Search for the cell housing the specified text and yield its (X, Y) center coordinate. 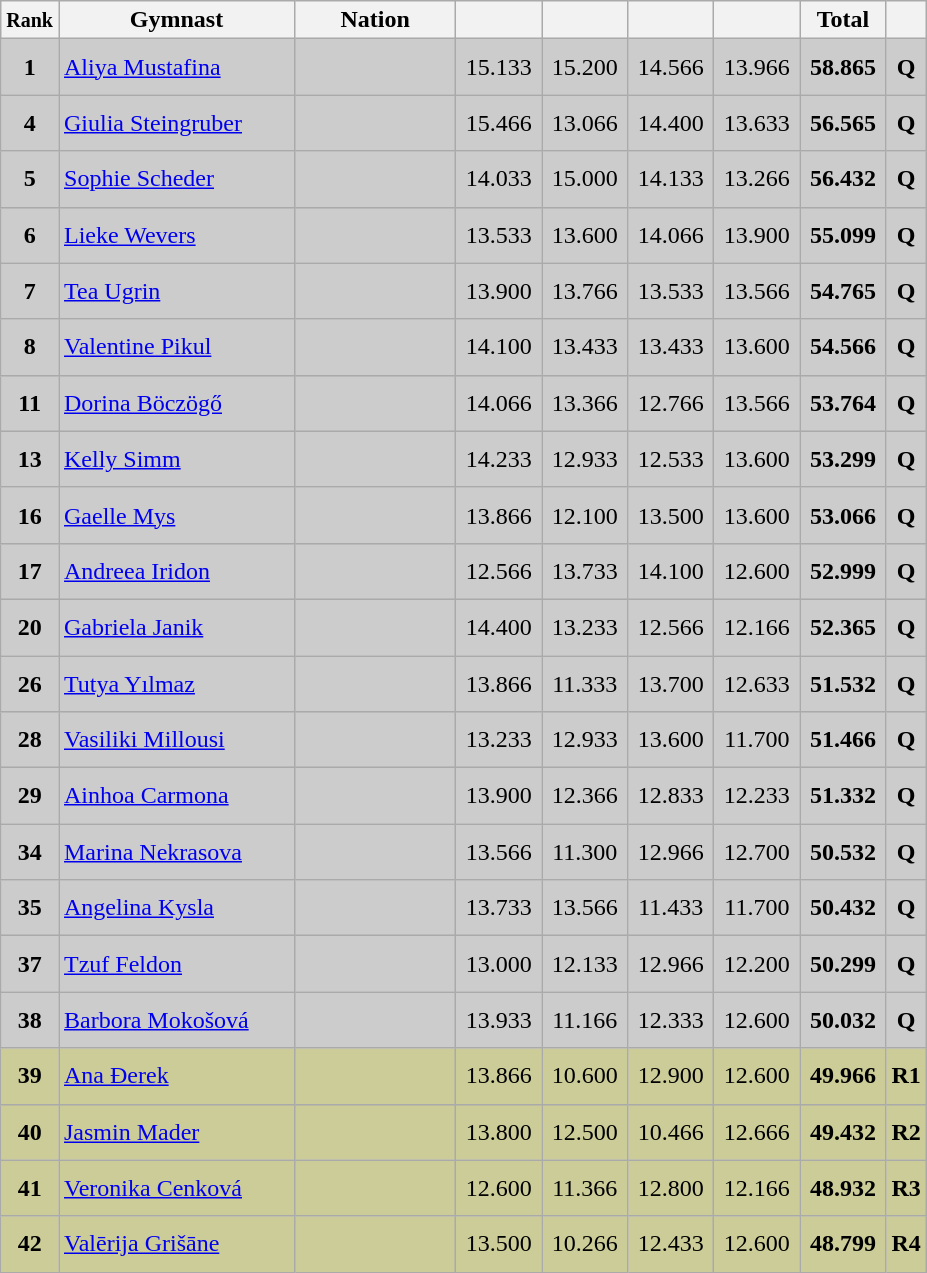
Aliya Mustafina (176, 67)
Barbora Mokošová (176, 1020)
10.600 (585, 1076)
49.432 (843, 1132)
55.099 (843, 235)
R2 (906, 1132)
12.500 (585, 1132)
12.200 (757, 964)
48.799 (843, 1244)
13.700 (671, 684)
26 (30, 684)
29 (30, 796)
Giulia Steingruber (176, 123)
Ainhoa Carmona (176, 796)
11.433 (671, 908)
28 (30, 740)
12.900 (671, 1076)
13.366 (585, 403)
R4 (906, 1244)
Gymnast (176, 20)
14.033 (499, 179)
R3 (906, 1188)
Rank (30, 20)
12.133 (585, 964)
40 (30, 1132)
13.966 (757, 67)
12.800 (671, 1188)
11.366 (585, 1188)
4 (30, 123)
1 (30, 67)
54.765 (843, 291)
Gaelle Mys (176, 515)
Total (843, 20)
Tutya Yılmaz (176, 684)
10.466 (671, 1132)
54.566 (843, 347)
53.299 (843, 459)
Marina Nekrasova (176, 852)
13.766 (585, 291)
12.766 (671, 403)
12.366 (585, 796)
11 (30, 403)
Ana Đerek (176, 1076)
Vasiliki Millousi (176, 740)
13.066 (585, 123)
56.565 (843, 123)
Valentine Pikul (176, 347)
39 (30, 1076)
15.133 (499, 67)
13.800 (499, 1132)
14.566 (671, 67)
Valērija Grišāne (176, 1244)
Tea Ugrin (176, 291)
Veronika Cenková (176, 1188)
R1 (906, 1076)
58.865 (843, 67)
12.700 (757, 852)
13.933 (499, 1020)
13.000 (499, 964)
16 (30, 515)
Gabriela Janik (176, 627)
11.166 (585, 1020)
7 (30, 291)
Kelly Simm (176, 459)
51.466 (843, 740)
37 (30, 964)
20 (30, 627)
12.666 (757, 1132)
50.032 (843, 1020)
Dorina Böczögő (176, 403)
38 (30, 1020)
5 (30, 179)
Andreea Iridon (176, 571)
10.266 (585, 1244)
13.633 (757, 123)
50.532 (843, 852)
Tzuf Feldon (176, 964)
53.764 (843, 403)
11.333 (585, 684)
53.066 (843, 515)
8 (30, 347)
12.333 (671, 1020)
34 (30, 852)
13.266 (757, 179)
11.300 (585, 852)
50.299 (843, 964)
12.100 (585, 515)
Nation (376, 20)
15.466 (499, 123)
41 (30, 1188)
13 (30, 459)
51.332 (843, 796)
6 (30, 235)
12.633 (757, 684)
17 (30, 571)
Angelina Kysla (176, 908)
12.533 (671, 459)
15.200 (585, 67)
14.133 (671, 179)
51.532 (843, 684)
Lieke Wevers (176, 235)
52.999 (843, 571)
Jasmin Mader (176, 1132)
Sophie Scheder (176, 179)
35 (30, 908)
49.966 (843, 1076)
56.432 (843, 179)
12.833 (671, 796)
48.932 (843, 1188)
52.365 (843, 627)
50.432 (843, 908)
12.433 (671, 1244)
42 (30, 1244)
14.233 (499, 459)
15.000 (585, 179)
12.233 (757, 796)
